Output the [x, y] coordinate of the center of the cell containing the given text.  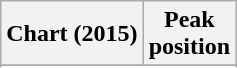
Peakposition [189, 34]
Chart (2015) [72, 34]
